Locate the cell with the specified text and output its [X, Y] center coordinate. 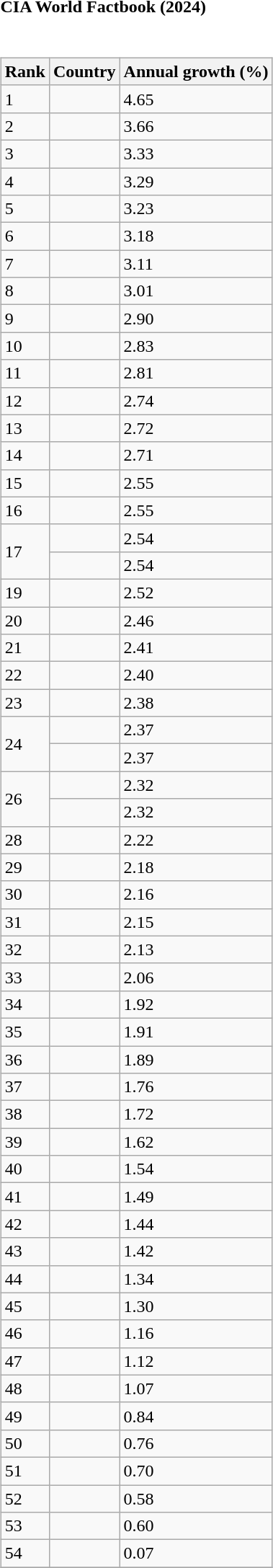
21 [24, 648]
35 [24, 1032]
1.44 [196, 1224]
9 [24, 319]
7 [24, 264]
54 [24, 1554]
Annual growth (%) [196, 71]
2.06 [196, 977]
1.62 [196, 1142]
23 [24, 703]
2.83 [196, 346]
33 [24, 977]
1 [24, 99]
28 [24, 840]
36 [24, 1059]
16 [24, 510]
0.84 [196, 1416]
49 [24, 1416]
2.71 [196, 456]
34 [24, 1004]
2.90 [196, 319]
40 [24, 1169]
22 [24, 676]
2.81 [196, 373]
37 [24, 1087]
1.34 [196, 1279]
47 [24, 1361]
1.89 [196, 1059]
26 [24, 799]
11 [24, 373]
Rank [24, 71]
52 [24, 1499]
1.16 [196, 1334]
51 [24, 1471]
43 [24, 1252]
32 [24, 949]
0.58 [196, 1499]
3 [24, 154]
6 [24, 236]
31 [24, 922]
3.66 [196, 126]
2.72 [196, 428]
1.91 [196, 1032]
24 [24, 744]
0.70 [196, 1471]
14 [24, 456]
53 [24, 1526]
1.07 [196, 1388]
29 [24, 867]
8 [24, 291]
15 [24, 483]
2.46 [196, 621]
Country [84, 71]
3.29 [196, 181]
3.01 [196, 291]
38 [24, 1115]
3.33 [196, 154]
2.38 [196, 703]
2.15 [196, 922]
42 [24, 1224]
1.76 [196, 1087]
48 [24, 1388]
30 [24, 895]
2.74 [196, 401]
2.41 [196, 648]
2.18 [196, 867]
3.23 [196, 209]
19 [24, 593]
1.12 [196, 1361]
2.40 [196, 676]
3.11 [196, 264]
20 [24, 621]
2.16 [196, 895]
2.52 [196, 593]
1.42 [196, 1252]
5 [24, 209]
1.92 [196, 1004]
41 [24, 1197]
17 [24, 552]
4 [24, 181]
2.13 [196, 949]
10 [24, 346]
4.65 [196, 99]
50 [24, 1443]
12 [24, 401]
44 [24, 1279]
39 [24, 1142]
1.72 [196, 1115]
0.76 [196, 1443]
1.54 [196, 1169]
1.30 [196, 1306]
2 [24, 126]
45 [24, 1306]
13 [24, 428]
2.22 [196, 840]
46 [24, 1334]
3.18 [196, 236]
0.07 [196, 1554]
1.49 [196, 1197]
0.60 [196, 1526]
